For the text-containing cell, return its midpoint in [X, Y] coordinate format. 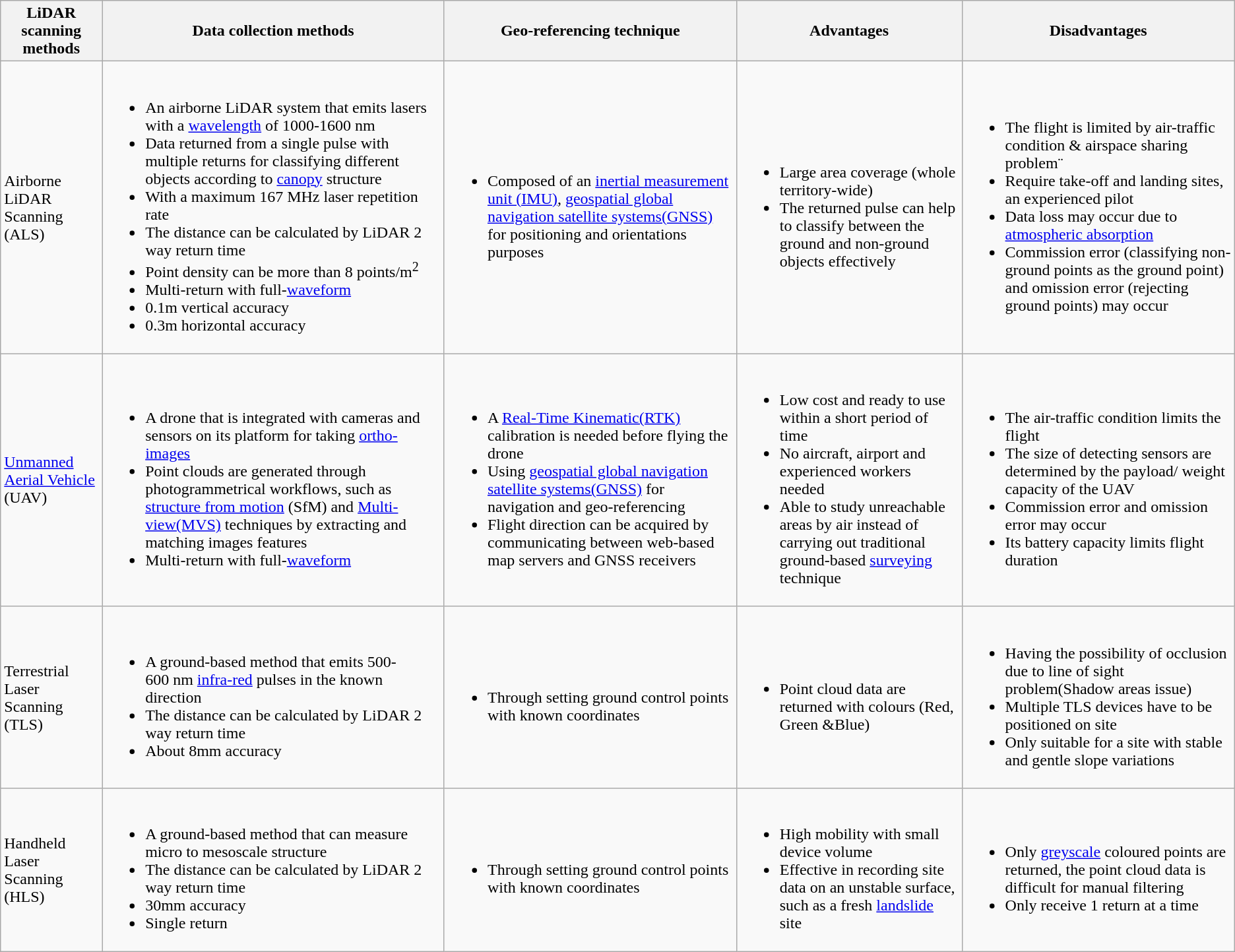
Composed of an inertial measurement unit (IMU), geospatial global navigation satellite systems(GNSS) for positioning and orientations purposes [590, 208]
Only greyscale coloured points are returned, the point cloud data is difficult for manual filteringOnly receive 1 return at a time [1098, 870]
Large area coverage (whole territory-wide)The returned pulse can help to classify between the ground and non-ground objects effectively [849, 208]
Disadvantages [1098, 31]
Handheld Laser Scanning (HLS) [51, 870]
Unmanned Aerial Vehicle (UAV) [51, 480]
Airborne LiDAR Scanning (ALS) [51, 208]
Data collection methods [273, 31]
Point cloud data are returned with colours (Red, Green &Blue) [849, 697]
LiDAR scanning methods [51, 31]
Advantages [849, 31]
High mobility with small device volumeEffective in recording site data on an unstable surface, such as a fresh landslide site [849, 870]
Terrestrial Laser Scanning (TLS) [51, 697]
Geo-referencing technique [590, 31]
